From the cell containing the given text, extract its center point as [X, Y] coordinate. 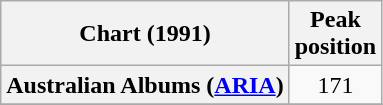
Chart (1991) [145, 34]
171 [335, 85]
Peakposition [335, 34]
Australian Albums (ARIA) [145, 85]
